Return the (x, y) coordinate for the center point of the cell that contains the specified text.  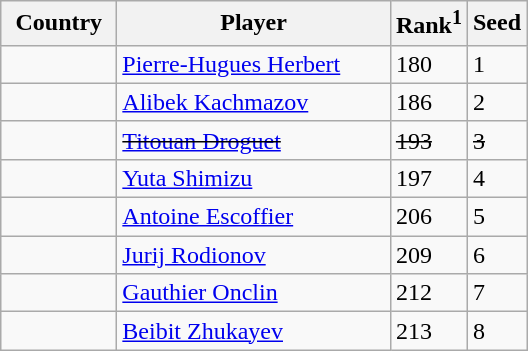
206 (428, 217)
Alibek Kachmazov (254, 102)
180 (428, 64)
4 (496, 178)
Player (254, 24)
Beibit Zhukayev (254, 331)
6 (496, 255)
Gauthier Onclin (254, 293)
3 (496, 140)
186 (428, 102)
Seed (496, 24)
Yuta Shimizu (254, 178)
5 (496, 217)
7 (496, 293)
209 (428, 255)
Rank1 (428, 24)
212 (428, 293)
8 (496, 331)
Titouan Droguet (254, 140)
197 (428, 178)
Country (59, 24)
213 (428, 331)
193 (428, 140)
2 (496, 102)
Jurij Rodionov (254, 255)
Antoine Escoffier (254, 217)
1 (496, 64)
Pierre-Hugues Herbert (254, 64)
